Return the (x, y) coordinate for the center point of the cell that contains the specified text.  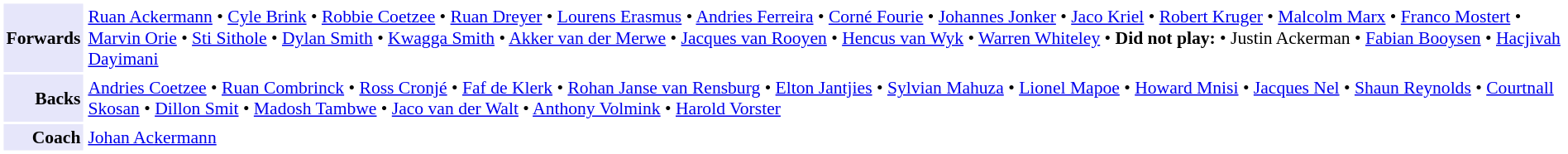
Johan Ackermann (825, 137)
Forwards (43, 37)
Coach (43, 137)
Backs (43, 98)
